Return (x, y) of the center of cell containing provided text 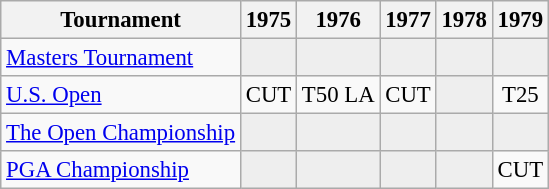
PGA Championship (121, 170)
1978 (464, 20)
1976 (338, 20)
Tournament (121, 20)
The Open Championship (121, 133)
T50 LA (338, 95)
1975 (268, 20)
Masters Tournament (121, 58)
1979 (520, 20)
1977 (408, 20)
T25 (520, 95)
U.S. Open (121, 95)
